Determine the [X, Y] coordinate at the center of the cell enclosing the given text.  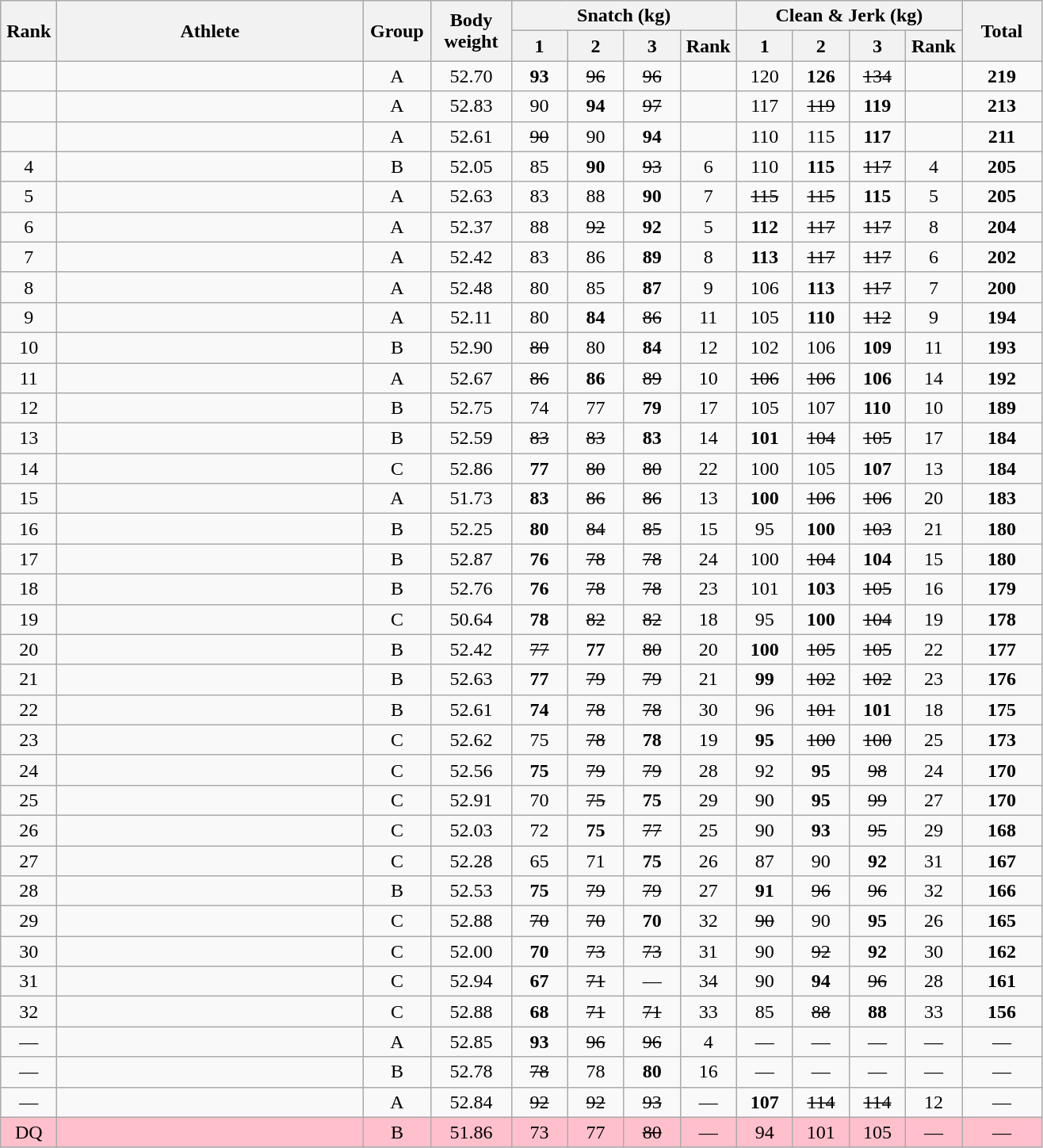
52.84 [471, 1102]
52.62 [471, 740]
34 [709, 982]
52.53 [471, 891]
52.75 [471, 408]
178 [1002, 619]
156 [1002, 1012]
51.86 [471, 1132]
126 [821, 76]
202 [1002, 257]
72 [539, 830]
97 [651, 106]
183 [1002, 499]
Group [397, 31]
52.03 [471, 830]
219 [1002, 76]
204 [1002, 227]
52.78 [471, 1072]
DQ [29, 1132]
52.76 [471, 589]
161 [1002, 982]
52.05 [471, 166]
52.70 [471, 76]
Athlete [210, 31]
50.64 [471, 619]
51.73 [471, 499]
52.37 [471, 227]
Clean & Jerk (kg) [849, 16]
Snatch (kg) [624, 16]
168 [1002, 830]
52.25 [471, 529]
192 [1002, 378]
52.59 [471, 438]
98 [877, 770]
52.85 [471, 1042]
167 [1002, 860]
Total [1002, 31]
52.94 [471, 982]
179 [1002, 589]
52.87 [471, 559]
52.00 [471, 951]
Body weight [471, 31]
52.91 [471, 800]
68 [539, 1012]
177 [1002, 649]
120 [764, 76]
52.11 [471, 317]
194 [1002, 317]
166 [1002, 891]
109 [877, 347]
165 [1002, 921]
173 [1002, 740]
52.67 [471, 378]
52.28 [471, 860]
134 [877, 76]
52.56 [471, 770]
52.48 [471, 287]
52.90 [471, 347]
91 [764, 891]
189 [1002, 408]
211 [1002, 136]
52.86 [471, 469]
67 [539, 982]
176 [1002, 679]
65 [539, 860]
193 [1002, 347]
200 [1002, 287]
175 [1002, 710]
52.83 [471, 106]
162 [1002, 951]
213 [1002, 106]
